From the cell containing the given text, extract its center point as [X, Y] coordinate. 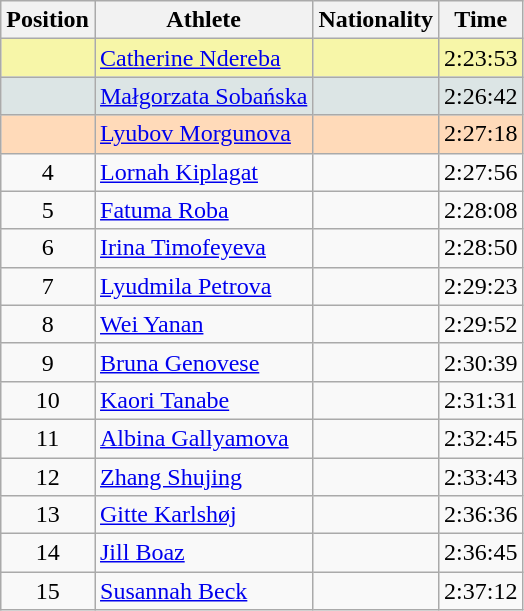
Wei Yanan [203, 324]
Nationality [376, 20]
Athlete [203, 20]
Time [481, 20]
Kaori Tanabe [203, 400]
11 [48, 438]
10 [48, 400]
6 [48, 248]
2:26:42 [481, 96]
2:27:18 [481, 134]
Lyudmila Petrova [203, 286]
Lornah Kiplagat [203, 172]
Fatuma Roba [203, 210]
7 [48, 286]
2:30:39 [481, 362]
2:32:45 [481, 438]
2:36:45 [481, 553]
2:29:52 [481, 324]
2:23:53 [481, 58]
Catherine Ndereba [203, 58]
Albina Gallyamova [203, 438]
Gitte Karlshøj [203, 515]
Irina Timofeyeva [203, 248]
Małgorzata Sobańska [203, 96]
14 [48, 553]
2:37:12 [481, 591]
2:28:50 [481, 248]
Bruna Genovese [203, 362]
9 [48, 362]
2:29:23 [481, 286]
15 [48, 591]
2:28:08 [481, 210]
8 [48, 324]
13 [48, 515]
4 [48, 172]
2:36:36 [481, 515]
5 [48, 210]
Jill Boaz [203, 553]
2:33:43 [481, 477]
Position [48, 20]
Lyubov Morgunova [203, 134]
2:31:31 [481, 400]
2:27:56 [481, 172]
12 [48, 477]
Zhang Shujing [203, 477]
Susannah Beck [203, 591]
